Return the (x, y) coordinate for the center point of the cell that contains the specified text.  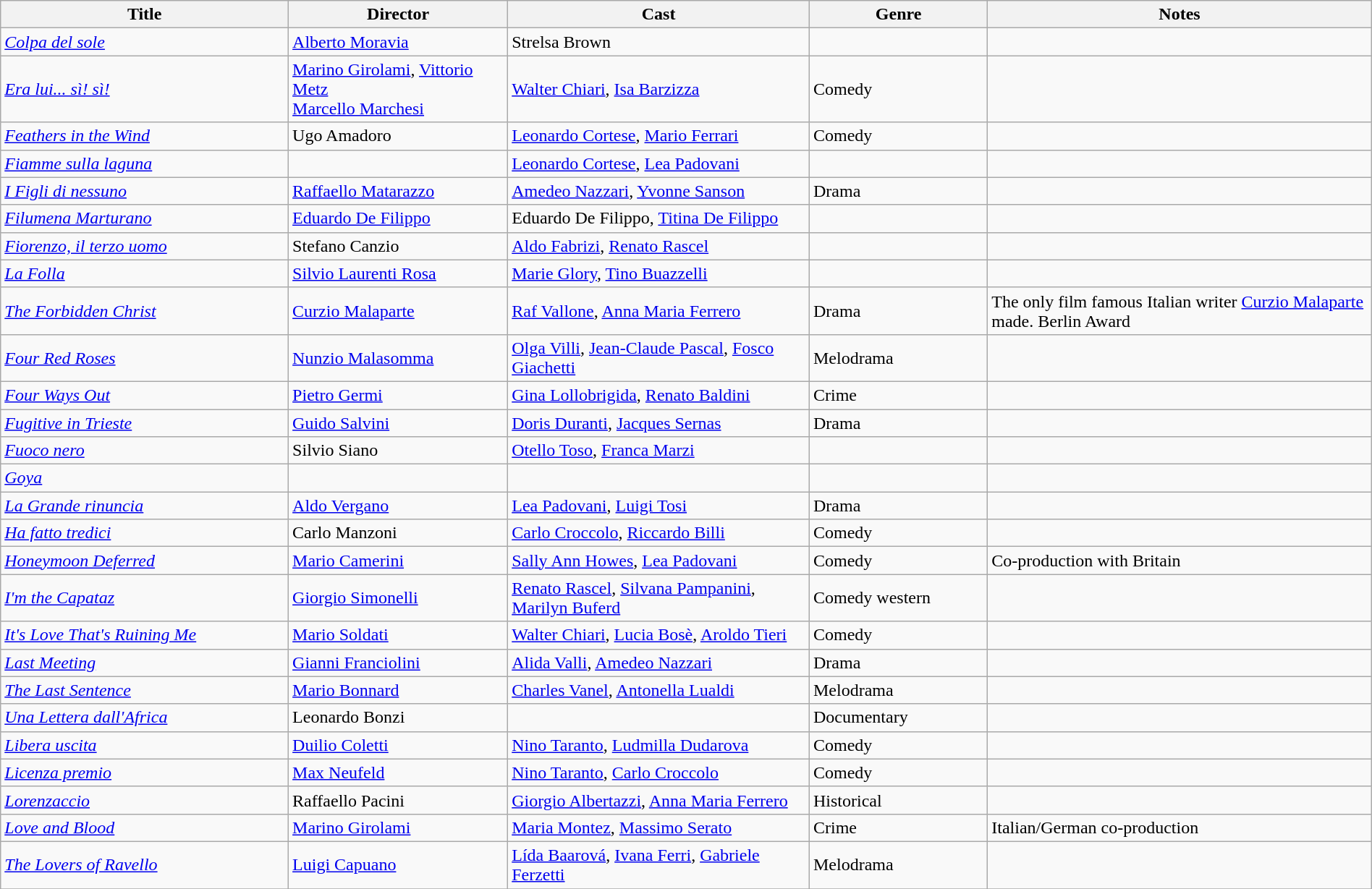
Nino Taranto, Ludmilla Dudarova (659, 745)
Mario Soldati (398, 635)
Nunzio Malasomma (398, 357)
Goya (145, 478)
Marino Girolami, Vittorio MetzMarcello Marchesi (398, 89)
Raffaello Matarazzo (398, 191)
Documentary (898, 718)
Charles Vanel, Antonella Lualdi (659, 690)
Mario Bonnard (398, 690)
Max Neufeld (398, 773)
Fugitive in Trieste (145, 423)
Stefano Canzio (398, 246)
Giorgio Simonelli (398, 597)
Maria Montez, Massimo Serato (659, 828)
Eduardo De Filippo, Titina De Filippo (659, 218)
Nino Taranto, Carlo Croccolo (659, 773)
I'm the Capataz (145, 597)
Silvio Laurenti Rosa (398, 273)
Duilio Coletti (398, 745)
Leonardo Cortese, Mario Ferrari (659, 136)
Olga Villi, Jean-Claude Pascal, Fosco Giachetti (659, 357)
Marino Girolami (398, 828)
Feathers in the Wind (145, 136)
Four Ways Out (145, 395)
Carlo Croccolo, Riccardo Billi (659, 533)
Lorenzaccio (145, 800)
The Lovers of Ravello (145, 865)
Co-production with Britain (1180, 561)
Ugo Amadoro (398, 136)
Notes (1180, 14)
It's Love That's Ruining Me (145, 635)
Raf Vallone, Anna Maria Ferrero (659, 311)
Leonardo Cortese, Lea Padovani (659, 163)
The only film famous Italian writer Curzio Malaparte made. Berlin Award (1180, 311)
The Last Sentence (145, 690)
I Figli di nessuno (145, 191)
Last Meeting (145, 663)
Fiorenzo, il terzo uomo (145, 246)
Eduardo De Filippo (398, 218)
Guido Salvini (398, 423)
La Folla (145, 273)
Gianni Franciolini (398, 663)
Genre (898, 14)
Curzio Malaparte (398, 311)
Gina Lollobrigida, Renato Baldini (659, 395)
Ha fatto tredici (145, 533)
Raffaello Pacini (398, 800)
Director (398, 14)
Historical (898, 800)
Strelsa Brown (659, 42)
Title (145, 14)
Giorgio Albertazzi, Anna Maria Ferrero (659, 800)
Licenza premio (145, 773)
Alberto Moravia (398, 42)
Sally Ann Howes, Lea Padovani (659, 561)
Comedy western (898, 597)
Una Lettera dall'Africa (145, 718)
Italian/German co-production (1180, 828)
The Forbidden Christ (145, 311)
Filumena Marturano (145, 218)
Era lui... sì! sì! (145, 89)
Amedeo Nazzari, Yvonne Sanson (659, 191)
Mario Camerini (398, 561)
Four Red Roses (145, 357)
La Grande rinuncia (145, 506)
Fuoco nero (145, 451)
Lea Padovani, Luigi Tosi (659, 506)
Walter Chiari, Isa Barzizza (659, 89)
Leonardo Bonzi (398, 718)
Pietro Germi (398, 395)
Libera uscita (145, 745)
Honeymoon Deferred (145, 561)
Aldo Vergano (398, 506)
Walter Chiari, Lucia Bosè, Aroldo Tieri (659, 635)
Luigi Capuano (398, 865)
Cast (659, 14)
Renato Rascel, Silvana Pampanini, Marilyn Buferd (659, 597)
Aldo Fabrizi, Renato Rascel (659, 246)
Carlo Manzoni (398, 533)
Love and Blood (145, 828)
Doris Duranti, Jacques Sernas (659, 423)
Marie Glory, Tino Buazzelli (659, 273)
Silvio Siano (398, 451)
Lída Baarová, Ivana Ferri, Gabriele Ferzetti (659, 865)
Otello Toso, Franca Marzi (659, 451)
Fiamme sulla laguna (145, 163)
Alida Valli, Amedeo Nazzari (659, 663)
Colpa del sole (145, 42)
